Scan for the cell matching the given text and deliver its (X, Y) coordinate at center. 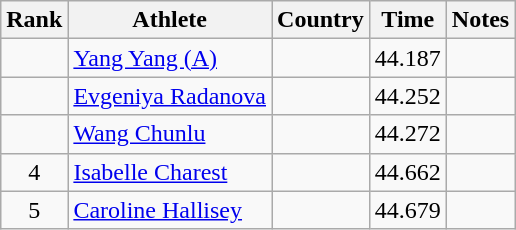
Time (408, 20)
5 (34, 210)
44.679 (408, 210)
Isabelle Charest (170, 172)
Athlete (170, 20)
44.662 (408, 172)
Rank (34, 20)
Wang Chunlu (170, 134)
Notes (480, 20)
Evgeniya Radanova (170, 96)
44.187 (408, 58)
Caroline Hallisey (170, 210)
44.272 (408, 134)
44.252 (408, 96)
Country (321, 20)
Yang Yang (A) (170, 58)
4 (34, 172)
